Extract the (X, Y) coordinate from the center of the cell holding the provided text.  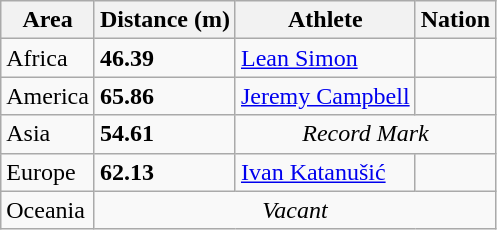
65.86 (164, 96)
Vacant (294, 210)
Europe (48, 172)
46.39 (164, 58)
Nation (455, 20)
Jeremy Campbell (325, 96)
Area (48, 20)
Oceania (48, 210)
Africa (48, 58)
Distance (m) (164, 20)
Ivan Katanušić (325, 172)
54.61 (164, 134)
Athlete (325, 20)
62.13 (164, 172)
Lean Simon (325, 58)
Asia (48, 134)
Record Mark (365, 134)
America (48, 96)
